Return the [x, y] coordinate for the center point of the cell that contains the specified text.  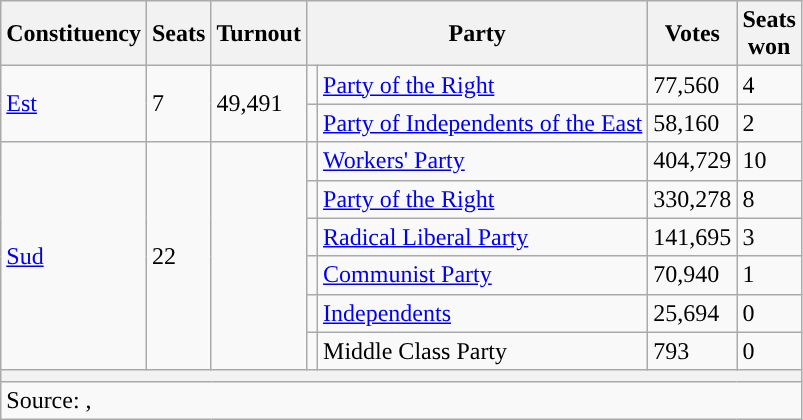
141,695 [692, 237]
4 [769, 85]
Sud [74, 256]
Est [74, 104]
Party of Independents of the East [483, 123]
25,694 [692, 313]
1 [769, 275]
22 [178, 256]
Communist Party [483, 275]
2 [769, 123]
Workers' Party [483, 161]
Middle Class Party [483, 351]
77,560 [692, 85]
330,278 [692, 199]
7 [178, 104]
Source: , [402, 400]
10 [769, 161]
793 [692, 351]
Seatswon [769, 34]
Party [476, 34]
70,940 [692, 275]
Radical Liberal Party [483, 237]
Independents [483, 313]
3 [769, 237]
49,491 [259, 104]
8 [769, 199]
Seats [178, 34]
Constituency [74, 34]
404,729 [692, 161]
Votes [692, 34]
58,160 [692, 123]
Turnout [259, 34]
